Provide the [X, Y] coordinate of the cell's center where the given text is located.  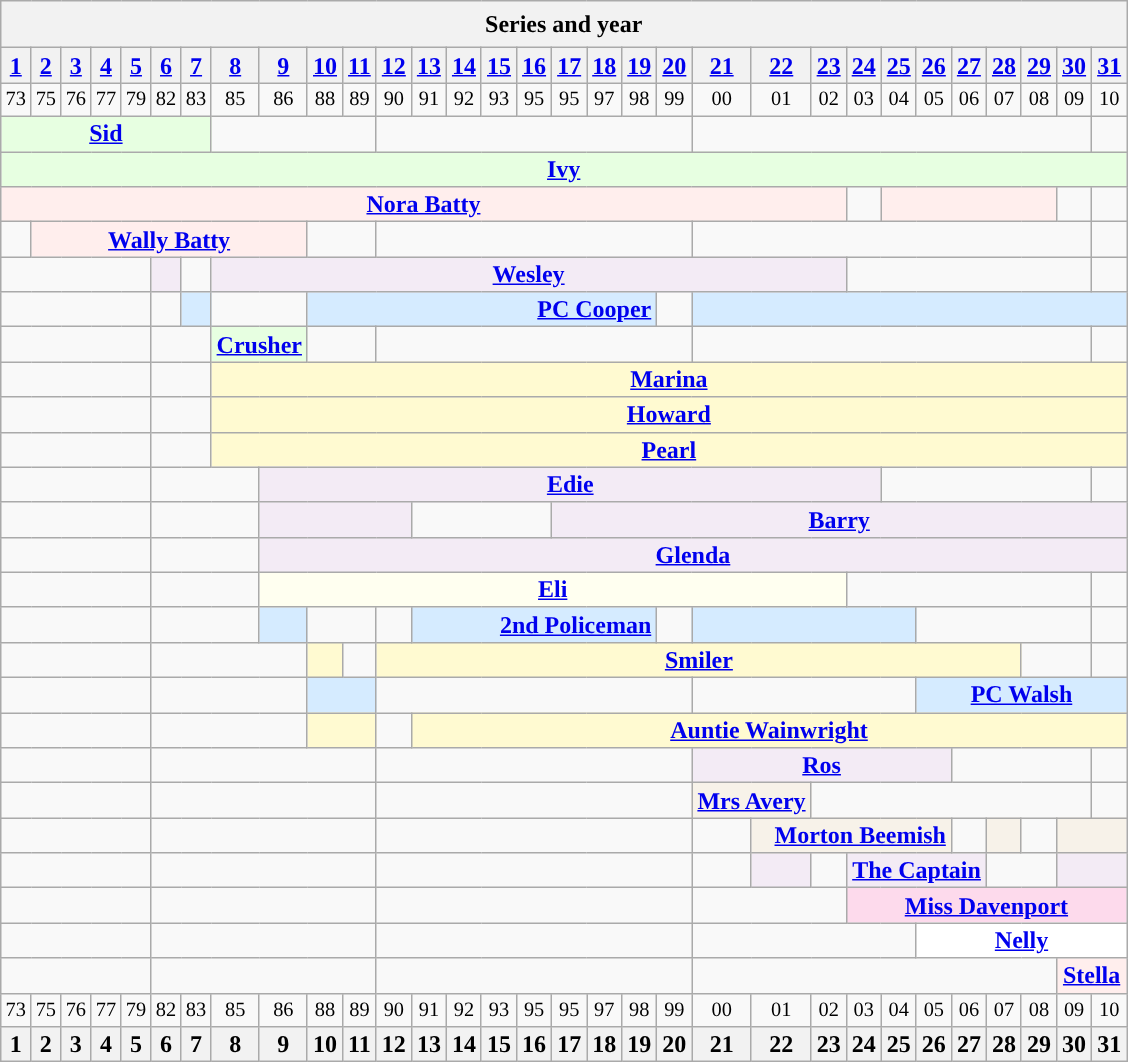
Morton Beemish [851, 836]
Glenda [692, 554]
Stella [1092, 976]
Ros [822, 766]
Wesley [528, 274]
Barry [840, 520]
Nelly [1021, 940]
PC Cooper [482, 310]
Howard [669, 414]
2nd Policeman [534, 624]
PC Walsh [1021, 696]
Ivy [564, 170]
Eli [552, 590]
Wally Batty [170, 240]
Series and year [564, 24]
Mrs Avery [752, 800]
Auntie Wainwright [768, 730]
Smiler [698, 660]
Edie [570, 484]
Sid [106, 134]
Miss Davenport [986, 906]
Nora Batty [424, 204]
Crusher [259, 344]
Pearl [669, 450]
The Captain [916, 870]
Marina [669, 380]
